Extract the (X, Y) coordinate from the center of the cell holding the provided text.  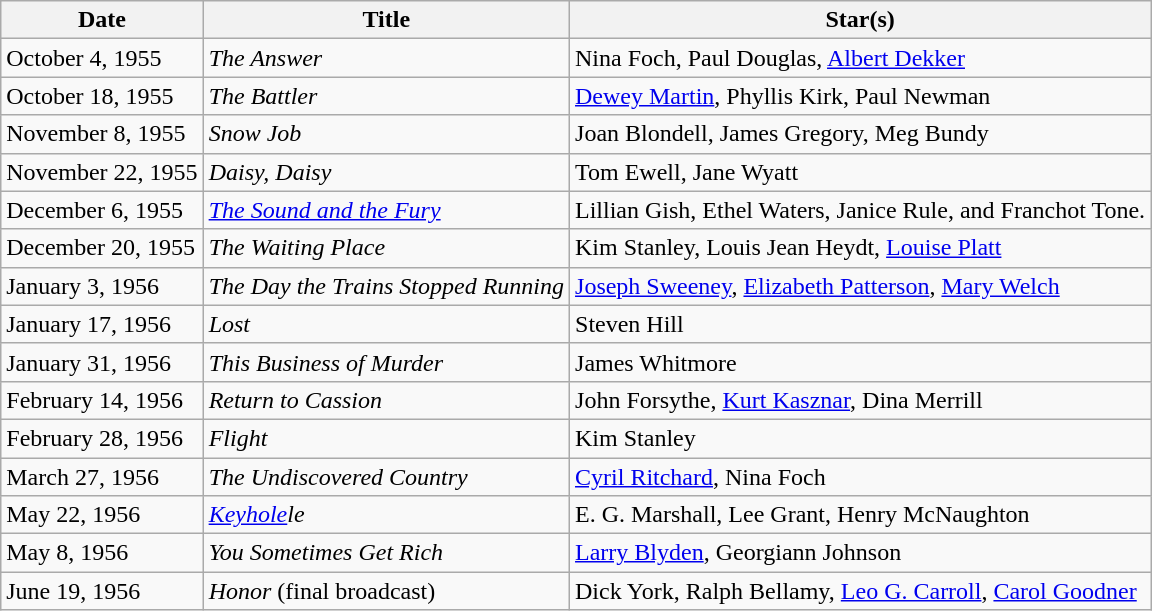
Nina Foch, Paul Douglas, Albert Dekker (860, 58)
The Undiscovered Country (386, 477)
January 3, 1956 (102, 286)
E. G. Marshall, Lee Grant, Henry McNaughton (860, 515)
January 17, 1956 (102, 324)
May 22, 1956 (102, 515)
February 28, 1956 (102, 438)
February 14, 1956 (102, 400)
Kim Stanley, Louis Jean Heydt, Louise Platt (860, 248)
Larry Blyden, Georgiann Johnson (860, 553)
December 6, 1955 (102, 210)
Steven Hill (860, 324)
Joan Blondell, James Gregory, Meg Bundy (860, 134)
Star(s) (860, 20)
Daisy, Daisy (386, 172)
The Day the Trains Stopped Running (386, 286)
You Sometimes Get Rich (386, 553)
Kim Stanley (860, 438)
Keyholele (386, 515)
October 4, 1955 (102, 58)
January 31, 1956 (102, 362)
May 8, 1956 (102, 553)
Dewey Martin, Phyllis Kirk, Paul Newman (860, 96)
November 22, 1955 (102, 172)
The Sound and the Fury (386, 210)
Title (386, 20)
The Battler (386, 96)
James Whitmore (860, 362)
June 19, 1956 (102, 591)
This Business of Murder (386, 362)
Honor (final broadcast) (386, 591)
Joseph Sweeney, Elizabeth Patterson, Mary Welch (860, 286)
Lillian Gish, Ethel Waters, Janice Rule, and Franchot Tone. (860, 210)
Flight (386, 438)
Lost (386, 324)
Tom Ewell, Jane Wyatt (860, 172)
Snow Job (386, 134)
November 8, 1955 (102, 134)
Return to Cassion (386, 400)
The Waiting Place (386, 248)
March 27, 1956 (102, 477)
Dick York, Ralph Bellamy, Leo G. Carroll, Carol Goodner (860, 591)
October 18, 1955 (102, 96)
Date (102, 20)
December 20, 1955 (102, 248)
John Forsythe, Kurt Kasznar, Dina Merrill (860, 400)
The Answer (386, 58)
Cyril Ritchard, Nina Foch (860, 477)
